Scan for the cell matching the given text and deliver its [X, Y] coordinate at center. 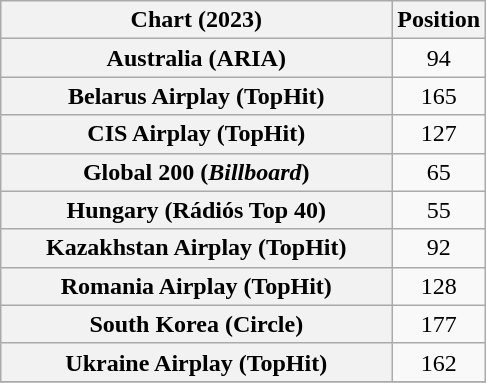
162 [439, 362]
Global 200 (Billboard) [196, 172]
Hungary (Rádiós Top 40) [196, 210]
94 [439, 58]
Belarus Airplay (TopHit) [196, 96]
Ukraine Airplay (TopHit) [196, 362]
165 [439, 96]
CIS Airplay (TopHit) [196, 134]
Position [439, 20]
Romania Airplay (TopHit) [196, 286]
128 [439, 286]
92 [439, 248]
127 [439, 134]
Kazakhstan Airplay (TopHit) [196, 248]
Chart (2023) [196, 20]
Australia (ARIA) [196, 58]
55 [439, 210]
South Korea (Circle) [196, 324]
65 [439, 172]
177 [439, 324]
